Pinpoint the cell where the given text exists, returning its [X, Y] midpoint coordinate. 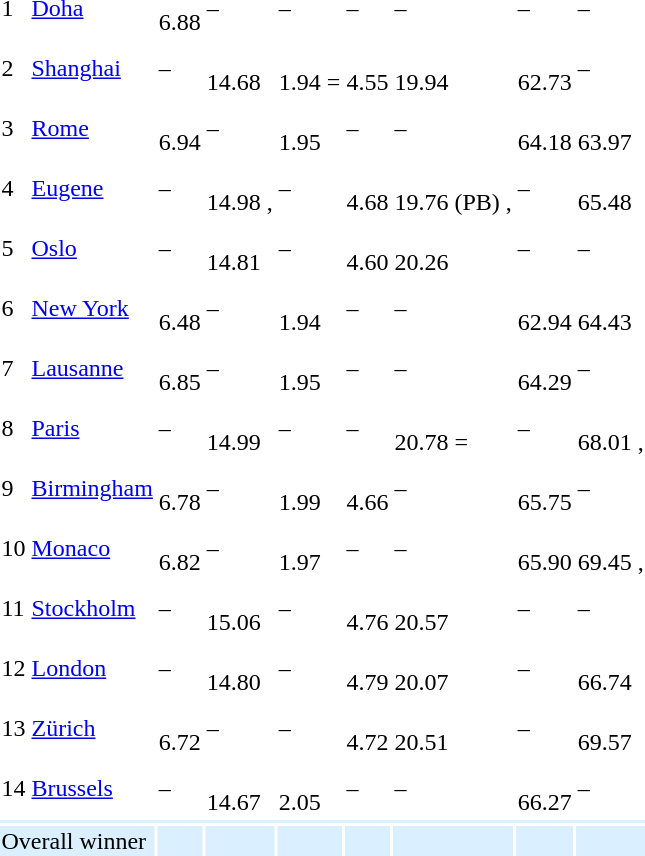
2 [14, 68]
4.60 [368, 248]
Brussels [92, 788]
Zürich [92, 728]
14.80 [240, 668]
14.68 [240, 68]
4.79 [368, 668]
Lausanne [92, 368]
1.99 [310, 488]
65.90 [544, 548]
12 [14, 668]
69.57 [610, 728]
64.18 [544, 128]
Eugene [92, 188]
6 [14, 308]
Monaco [92, 548]
Overall winner [77, 841]
4 [14, 188]
20.07 [453, 668]
1.94 = [310, 68]
14.67 [240, 788]
62.73 [544, 68]
New York [92, 308]
9 [14, 488]
7 [14, 368]
14 [14, 788]
5 [14, 248]
Oslo [92, 248]
2.05 [310, 788]
6.85 [180, 368]
14.81 [240, 248]
6.48 [180, 308]
20.26 [453, 248]
4.66 [368, 488]
69.45 , [610, 548]
66.74 [610, 668]
68.01 , [610, 428]
63.97 [610, 128]
19.94 [453, 68]
3 [14, 128]
6.72 [180, 728]
20.51 [453, 728]
6.78 [180, 488]
65.48 [610, 188]
Paris [92, 428]
64.29 [544, 368]
1.94 [310, 308]
6.94 [180, 128]
4.68 [368, 188]
4.76 [368, 608]
14.98 , [240, 188]
20.78 = [453, 428]
Stockholm [92, 608]
66.27 [544, 788]
20.57 [453, 608]
19.76 (PB) , [453, 188]
Birmingham [92, 488]
13 [14, 728]
65.75 [544, 488]
15.06 [240, 608]
Shanghai [92, 68]
6.82 [180, 548]
62.94 [544, 308]
11 [14, 608]
10 [14, 548]
1.97 [310, 548]
London [92, 668]
4.72 [368, 728]
4.55 [368, 68]
8 [14, 428]
Rome [92, 128]
14.99 [240, 428]
64.43 [610, 308]
